Find where the given text appears and provide that cell's center as (x, y) coordinate. 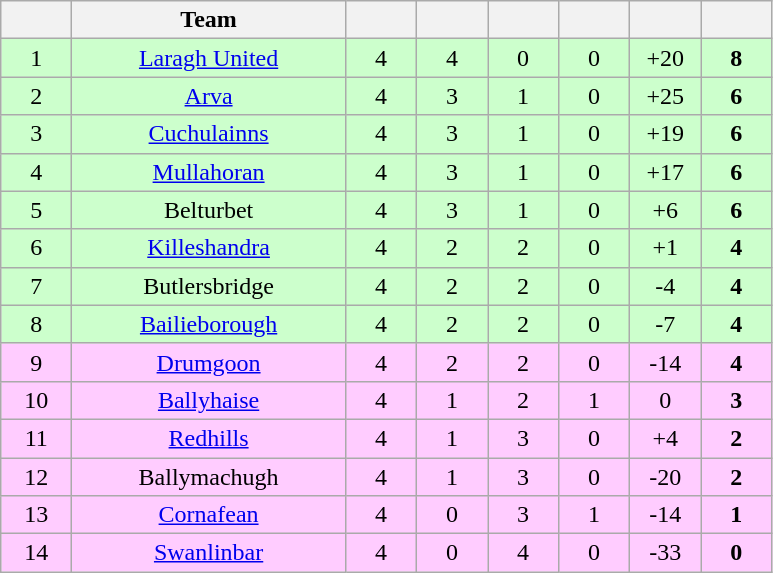
+4 (666, 438)
+19 (666, 134)
Killeshandra (209, 248)
11 (36, 438)
7 (36, 286)
Cornafean (209, 515)
Drumgoon (209, 362)
+25 (666, 96)
Bailieborough (209, 324)
+1 (666, 248)
-4 (666, 286)
-7 (666, 324)
9 (36, 362)
Team (209, 20)
+20 (666, 58)
+17 (666, 172)
Butlersbridge (209, 286)
-33 (666, 553)
Cuchulainns (209, 134)
14 (36, 553)
+6 (666, 210)
Ballymachugh (209, 477)
Laragh United (209, 58)
Redhills (209, 438)
12 (36, 477)
Swanlinbar (209, 553)
10 (36, 400)
Ballyhaise (209, 400)
13 (36, 515)
5 (36, 210)
Belturbet (209, 210)
-20 (666, 477)
Arva (209, 96)
Mullahoran (209, 172)
